From the cell containing the given text, extract its center point as (x, y) coordinate. 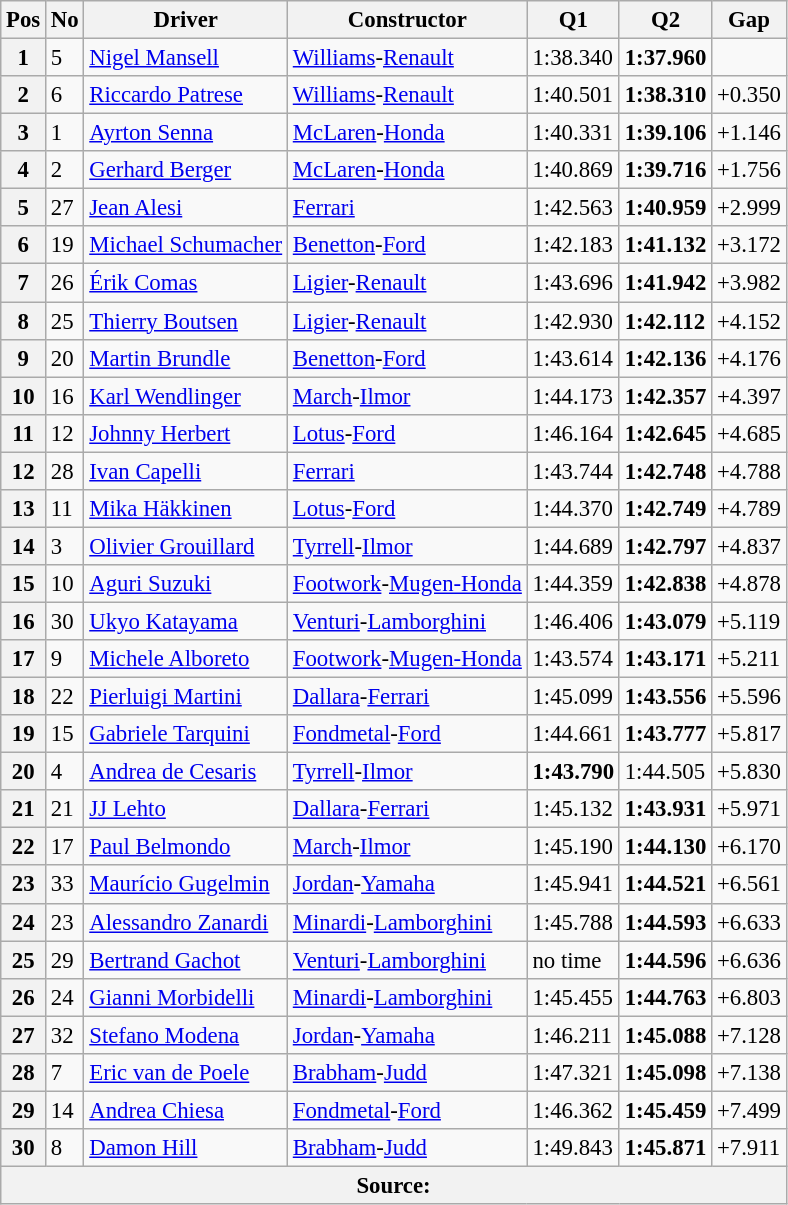
Michael Schumacher (186, 245)
1:45.788 (573, 922)
Nigel Mansell (186, 58)
1:43.931 (665, 809)
1:43.556 (665, 697)
Eric van de Poele (186, 1073)
1:44.173 (573, 396)
Gerhard Berger (186, 170)
1:43.171 (665, 659)
1:43.790 (573, 772)
+4.789 (750, 509)
1:43.574 (573, 659)
1:44.505 (665, 772)
1:45.941 (573, 885)
1:42.563 (573, 208)
+7.911 (750, 1148)
+4.152 (750, 321)
1:45.098 (665, 1073)
1:46.211 (573, 1035)
Stefano Modena (186, 1035)
Andrea Chiesa (186, 1110)
+6.636 (750, 960)
+4.685 (750, 433)
+5.971 (750, 809)
Riccardo Patrese (186, 95)
+5.211 (750, 659)
Q2 (665, 20)
1:44.130 (665, 847)
1:42.749 (665, 509)
1:44.521 (665, 885)
1:40.959 (665, 208)
1:42.748 (665, 471)
Karl Wendlinger (186, 396)
Gabriele Tarquini (186, 734)
Johnny Herbert (186, 433)
1:40.331 (573, 133)
+3.982 (750, 283)
Ukyo Katayama (186, 621)
1:42.645 (665, 433)
1:49.843 (573, 1148)
Pierluigi Martini (186, 697)
Source: (394, 1185)
1:45.459 (665, 1110)
1:44.596 (665, 960)
+7.499 (750, 1110)
Mika Häkkinen (186, 509)
Gap (750, 20)
Érik Comas (186, 283)
+4.878 (750, 584)
1:42.838 (665, 584)
+5.817 (750, 734)
1:42.112 (665, 321)
Damon Hill (186, 1148)
+1.146 (750, 133)
1:45.132 (573, 809)
1:47.321 (573, 1073)
1:45.099 (573, 697)
Maurício Gugelmin (186, 885)
+4.176 (750, 358)
1:38.340 (573, 58)
Aguri Suzuki (186, 584)
JJ Lehto (186, 809)
1:43.696 (573, 283)
Constructor (407, 20)
1:40.869 (573, 170)
1:42.357 (665, 396)
+1.756 (750, 170)
+4.837 (750, 546)
Jean Alesi (186, 208)
Martin Brundle (186, 358)
+7.128 (750, 1035)
Gianni Morbidelli (186, 997)
Ayrton Senna (186, 133)
1:44.593 (665, 922)
1:43.079 (665, 621)
1:43.614 (573, 358)
Alessandro Zanardi (186, 922)
1:43.744 (573, 471)
18 (24, 697)
1:41.132 (665, 245)
1:44.689 (573, 546)
1:46.362 (573, 1110)
13 (24, 509)
1:44.359 (573, 584)
+4.397 (750, 396)
+5.830 (750, 772)
+5.596 (750, 697)
1:42.930 (573, 321)
+0.350 (750, 95)
1:45.088 (665, 1035)
1:45.455 (573, 997)
Paul Belmondo (186, 847)
1:42.797 (665, 546)
1:44.370 (573, 509)
+3.172 (750, 245)
1:44.661 (573, 734)
Andrea de Cesaris (186, 772)
Q1 (573, 20)
1:42.136 (665, 358)
no time (573, 960)
33 (65, 885)
1:44.763 (665, 997)
1:37.960 (665, 58)
1:46.406 (573, 621)
1:42.183 (573, 245)
+6.561 (750, 885)
1:46.164 (573, 433)
Ivan Capelli (186, 471)
1:45.871 (665, 1148)
Bertrand Gachot (186, 960)
+6.633 (750, 922)
1:39.716 (665, 170)
1:40.501 (573, 95)
+6.803 (750, 997)
Olivier Grouillard (186, 546)
1:43.777 (665, 734)
1:41.942 (665, 283)
+4.788 (750, 471)
32 (65, 1035)
1:38.310 (665, 95)
Pos (24, 20)
+6.170 (750, 847)
Driver (186, 20)
1:39.106 (665, 133)
+2.999 (750, 208)
Michele Alboreto (186, 659)
+5.119 (750, 621)
Thierry Boutsen (186, 321)
1:45.190 (573, 847)
No (65, 20)
+7.138 (750, 1073)
